Extract the (X, Y) coordinate from the center of the cell holding the provided text.  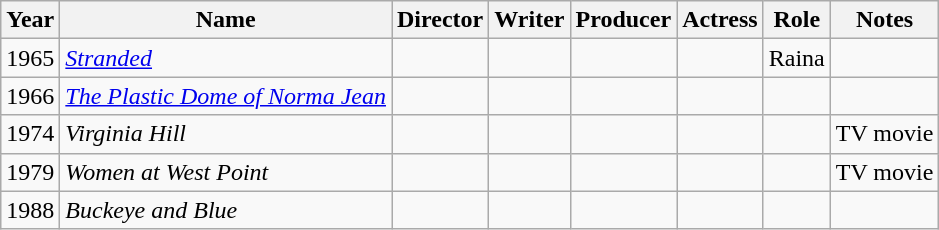
1966 (30, 96)
Producer (624, 20)
Virginia Hill (226, 134)
Writer (530, 20)
1974 (30, 134)
1965 (30, 58)
1988 (30, 210)
Women at West Point (226, 172)
Year (30, 20)
Notes (884, 20)
Buckeye and Blue (226, 210)
Stranded (226, 58)
Name (226, 20)
Actress (720, 20)
Director (440, 20)
1979 (30, 172)
Raina (796, 58)
The Plastic Dome of Norma Jean (226, 96)
Role (796, 20)
